Determine the [x, y] coordinate at the center of the cell enclosing the given text.  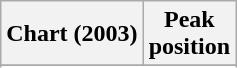
Chart (2003) [72, 34]
Peakposition [189, 34]
